Return the [x, y] coordinate for the center point of the cell that contains the specified text.  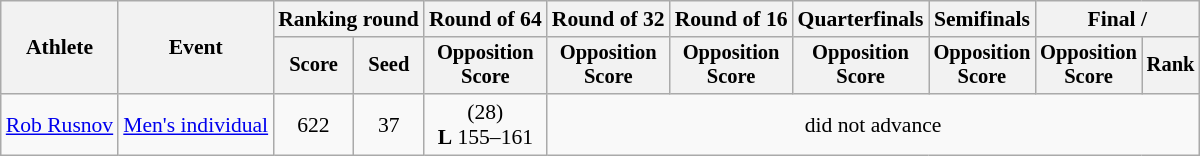
37 [389, 124]
Round of 32 [608, 19]
Athlete [60, 48]
Round of 64 [486, 19]
Event [196, 48]
Seed [389, 66]
622 [314, 124]
Round of 16 [732, 19]
(28)L 155–161 [486, 124]
Final / [1117, 19]
Men's individual [196, 124]
did not advance [874, 124]
Score [314, 66]
Quarterfinals [861, 19]
Ranking round [348, 19]
Semifinals [982, 19]
Rob Rusnov [60, 124]
Rank [1171, 66]
